Detect which cell encompasses the target text, then output its (x, y) center coordinate. 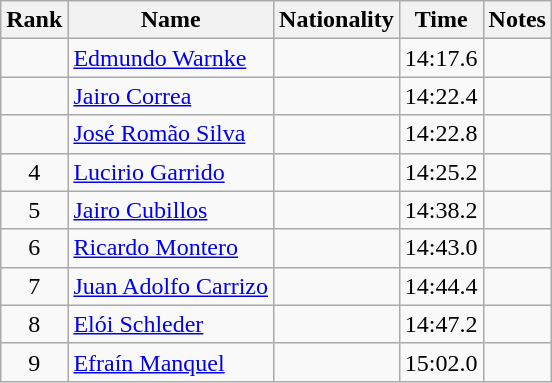
14:17.6 (441, 58)
Notes (517, 20)
Jairo Correa (171, 96)
9 (34, 362)
7 (34, 286)
14:22.4 (441, 96)
Efraín Manquel (171, 362)
José Romão Silva (171, 134)
14:38.2 (441, 210)
Juan Adolfo Carrizo (171, 286)
4 (34, 172)
Name (171, 20)
Edmundo Warnke (171, 58)
Rank (34, 20)
14:44.4 (441, 286)
6 (34, 248)
Lucirio Garrido (171, 172)
5 (34, 210)
Nationality (337, 20)
Time (441, 20)
8 (34, 324)
15:02.0 (441, 362)
Elói Schleder (171, 324)
Ricardo Montero (171, 248)
14:43.0 (441, 248)
14:25.2 (441, 172)
Jairo Cubillos (171, 210)
14:22.8 (441, 134)
14:47.2 (441, 324)
